Detect which cell encompasses the target text, then output its (x, y) center coordinate. 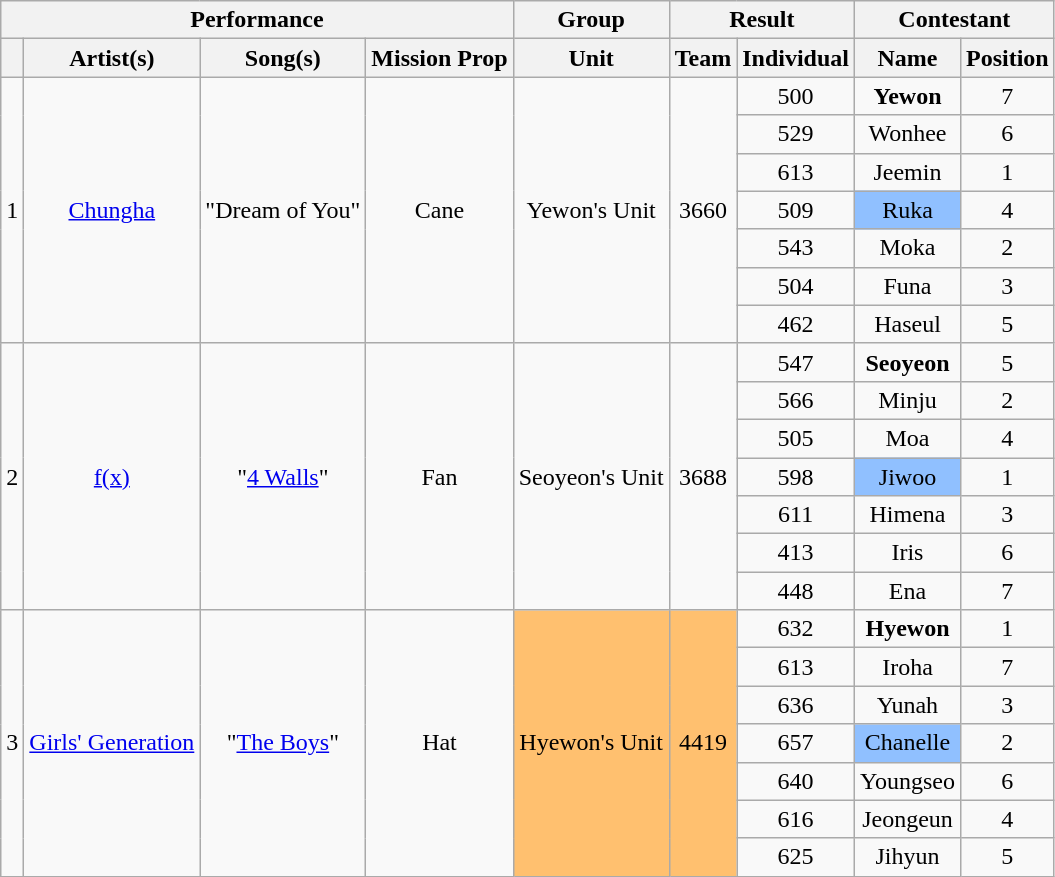
504 (796, 286)
Iroha (907, 667)
Iris (907, 553)
Ruka (907, 210)
448 (796, 591)
Yewon (907, 96)
Unit (591, 58)
Wonhee (907, 134)
3660 (703, 210)
Group (591, 20)
Minju (907, 400)
547 (796, 362)
500 (796, 96)
"4 Walls" (283, 476)
509 (796, 210)
616 (796, 819)
Haseul (907, 324)
Chungha (112, 210)
Funa (907, 286)
Performance (257, 20)
505 (796, 438)
Jeongeun (907, 819)
611 (796, 515)
Yunah (907, 705)
657 (796, 743)
Position (1007, 58)
"Dream of You" (283, 210)
3688 (703, 476)
Name (907, 58)
Moa (907, 438)
Team (703, 58)
Song(s) (283, 58)
Result (762, 20)
Chanelle (907, 743)
Mission Prop (440, 58)
Hyewon's Unit (591, 743)
543 (796, 248)
"The Boys" (283, 743)
Hat (440, 743)
Contestant (954, 20)
Individual (796, 58)
598 (796, 477)
f(x) (112, 476)
Artist(s) (112, 58)
636 (796, 705)
632 (796, 629)
Yewon's Unit (591, 210)
Fan (440, 476)
Girls' Generation (112, 743)
Himena (907, 515)
Youngseo (907, 781)
Seoyeon's Unit (591, 476)
4419 (703, 743)
625 (796, 857)
Moka (907, 248)
529 (796, 134)
462 (796, 324)
413 (796, 553)
Hyewon (907, 629)
566 (796, 400)
Jeemin (907, 172)
Jiwoo (907, 477)
Cane (440, 210)
Seoyeon (907, 362)
Ena (907, 591)
Jihyun (907, 857)
640 (796, 781)
